Return (x, y) of the center of cell containing provided text 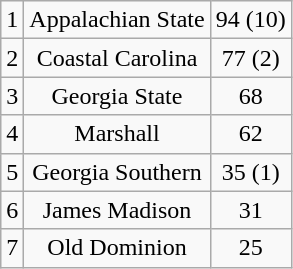
35 (1) (250, 172)
62 (250, 134)
25 (250, 248)
94 (10) (250, 20)
31 (250, 210)
Marshall (117, 134)
4 (12, 134)
James Madison (117, 210)
Old Dominion (117, 248)
Appalachian State (117, 20)
Georgia Southern (117, 172)
5 (12, 172)
Georgia State (117, 96)
2 (12, 58)
77 (2) (250, 58)
68 (250, 96)
3 (12, 96)
6 (12, 210)
7 (12, 248)
Coastal Carolina (117, 58)
1 (12, 20)
